Output the (X, Y) coordinate of the center of the cell containing the given text.  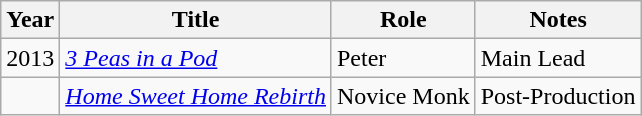
Home Sweet Home Rebirth (196, 96)
Title (196, 20)
3 Peas in a Pod (196, 58)
Post-Production (558, 96)
Year (30, 20)
Role (403, 20)
Notes (558, 20)
Main Lead (558, 58)
Novice Monk (403, 96)
Peter (403, 58)
2013 (30, 58)
